Detect which cell encompasses the target text, then output its [x, y] center coordinate. 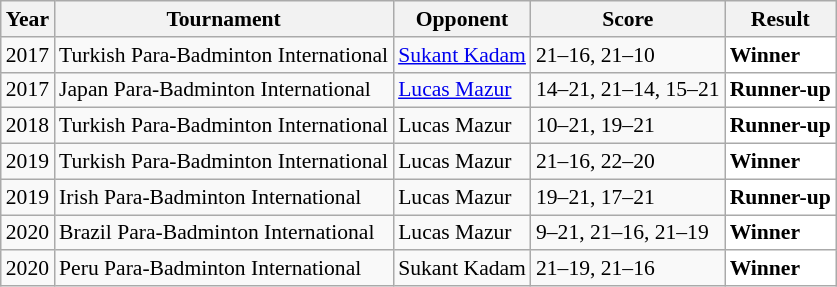
Year [28, 19]
Tournament [224, 19]
Japan Para-Badminton International [224, 90]
Score [628, 19]
Peru Para-Badminton International [224, 269]
2018 [28, 126]
19–21, 17–21 [628, 197]
21–16, 21–10 [628, 55]
Opponent [462, 19]
9–21, 21–16, 21–19 [628, 233]
Brazil Para-Badminton International [224, 233]
10–21, 19–21 [628, 126]
14–21, 21–14, 15–21 [628, 90]
21–16, 22–20 [628, 162]
Result [780, 19]
Irish Para-Badminton International [224, 197]
21–19, 21–16 [628, 269]
